Detect which cell encompasses the target text, then output its [x, y] center coordinate. 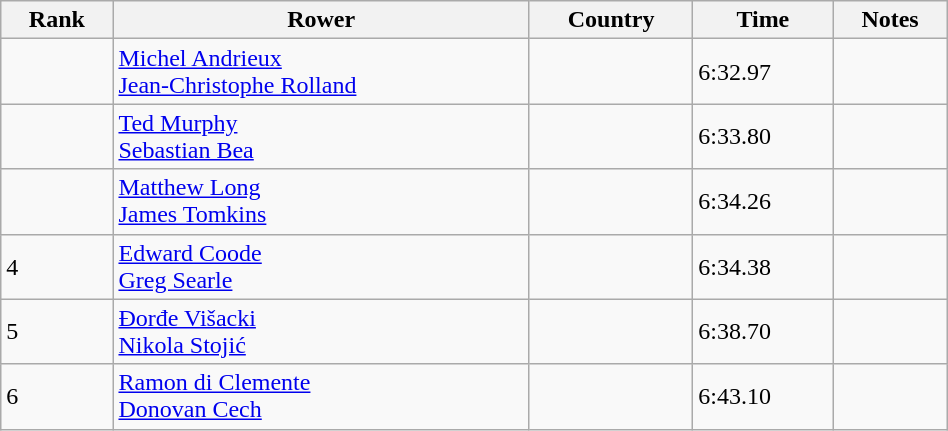
Michel AndrieuxJean-Christophe Rolland [321, 72]
6:34.26 [763, 202]
Rower [321, 20]
6:33.80 [763, 136]
5 [57, 332]
6:32.97 [763, 72]
Ted Murphy Sebastian Bea [321, 136]
6:38.70 [763, 332]
Rank [57, 20]
6 [57, 396]
Notes [890, 20]
6:43.10 [763, 396]
Matthew Long James Tomkins [321, 202]
Ramon di Clemente Donovan Cech [321, 396]
Edward Coode Greg Searle [321, 266]
Country [610, 20]
4 [57, 266]
Đorđe Višacki Nikola Stojić [321, 332]
6:34.38 [763, 266]
Time [763, 20]
